Capture the cell that displays the provided text and extract its (X, Y) central coordinate. 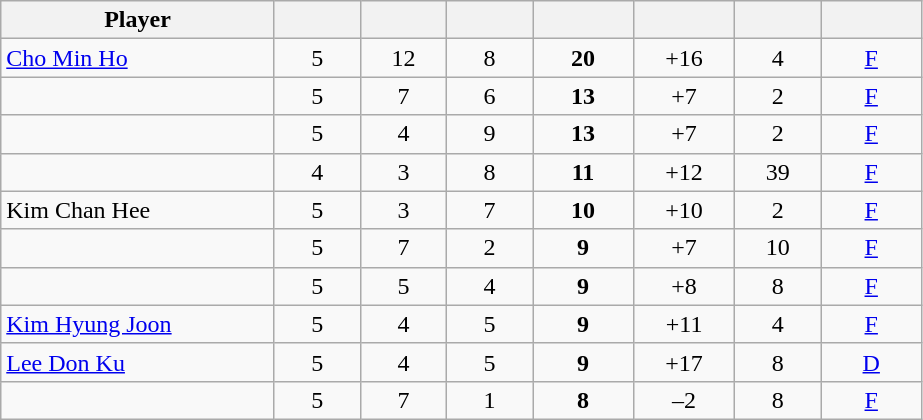
Player (138, 20)
+11 (684, 324)
6 (489, 96)
+10 (684, 210)
Kim Hyung Joon (138, 324)
20 (582, 58)
Cho Min Ho (138, 58)
12 (403, 58)
–2 (684, 400)
Lee Don Ku (138, 362)
1 (489, 400)
11 (582, 172)
39 (778, 172)
Kim Chan Hee (138, 210)
+16 (684, 58)
D (872, 362)
+12 (684, 172)
+8 (684, 286)
+17 (684, 362)
